Capture the cell that displays the provided text and extract its (x, y) central coordinate. 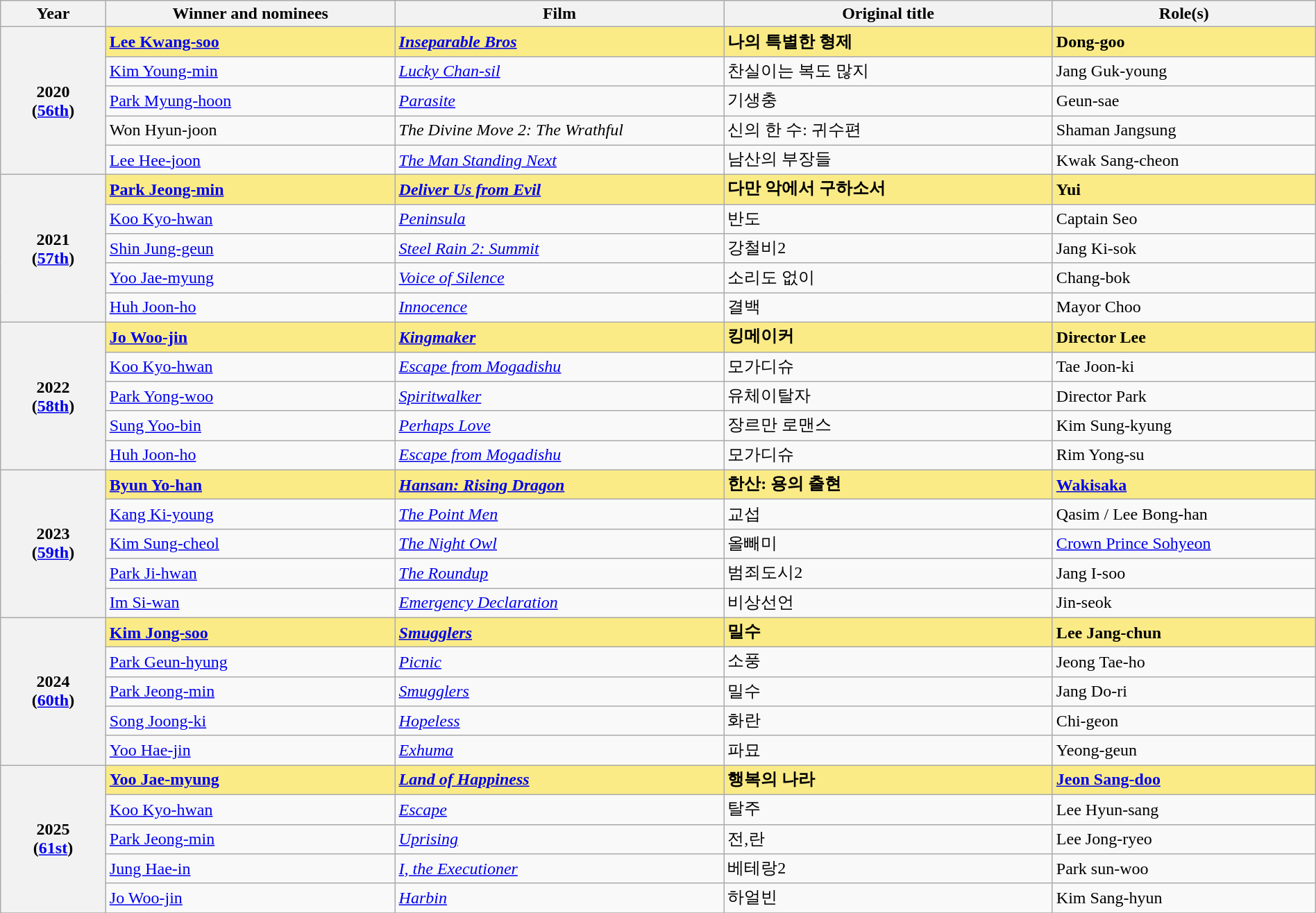
한산: 용의 출현 (888, 484)
Sung Yoo-bin (250, 426)
Byun Yo-han (250, 484)
Jung Hae-in (250, 869)
Qasim / Lee Bong-han (1184, 515)
Im Si-wan (250, 604)
Park Yong-woo (250, 397)
화란 (888, 722)
Innocence (559, 308)
강철비2 (888, 248)
Yeong-geun (1184, 751)
2025(61st) (53, 839)
The Point Men (559, 515)
The Night Owl (559, 544)
Hansan: Rising Dragon (559, 484)
Picnic (559, 662)
Jin-seok (1184, 604)
Chi-geon (1184, 722)
Park Geun-hyung (250, 662)
Parasite (559, 101)
탈주 (888, 809)
소리도 없이 (888, 278)
Park Myung-hoon (250, 101)
하얼빈 (888, 898)
비상선언 (888, 604)
Kim Young-min (250, 71)
Director Park (1184, 397)
Role(s) (1184, 14)
Mayor Choo (1184, 308)
Deliver Us from Evil (559, 190)
Song Joong-ki (250, 722)
반도 (888, 219)
Director Lee (1184, 337)
2020(56th) (53, 101)
장르만 로맨스 (888, 426)
Spiritwalker (559, 397)
나의 특별한 형제 (888, 42)
Original title (888, 14)
교섭 (888, 515)
Jang Do-ri (1184, 691)
결백 (888, 308)
Kim Sang-hyun (1184, 898)
Lee Hyun-sang (1184, 809)
Lee Jong-ryeo (1184, 839)
Jang Guk-young (1184, 71)
Lee Kwang-soo (250, 42)
Peninsula (559, 219)
Lee Jang-сhun (1184, 633)
Shin Jung-geun (250, 248)
Film (559, 14)
Winner and nominees (250, 14)
소풍 (888, 662)
Perhaps Love (559, 426)
파묘 (888, 751)
Won Hyun-joon (250, 130)
2023(59th) (53, 544)
Dong-goo (1184, 42)
Kang Ki-young (250, 515)
Kim Sung-kyung (1184, 426)
Lee Hee-joon (250, 160)
Yoo Hae-jin (250, 751)
기생충 (888, 101)
다만 악에서 구하소서 (888, 190)
Land of Happiness (559, 780)
신의 한 수: 귀수편 (888, 130)
Lucky Chan-sil (559, 71)
The Man Standing Next (559, 160)
Jang Ki-sok (1184, 248)
2022(58th) (53, 395)
Crown Prince Sohyeon (1184, 544)
Kwak Sang-cheon (1184, 160)
I, the Executioner (559, 869)
Voice of Silence (559, 278)
Kim Sung-cheol (250, 544)
Jang I-soo (1184, 573)
Steel Rain 2: Summit (559, 248)
Harbin (559, 898)
Jeon Sang-doo (1184, 780)
Hopeless (559, 722)
2021(57th) (53, 248)
킹메이커 (888, 337)
범죄도시2 (888, 573)
Shaman Jangsung (1184, 130)
Geun-sae (1184, 101)
남산의 부장들 (888, 160)
Jeong Tae-ho (1184, 662)
Park sun-woo (1184, 869)
Kim Jong-soo (250, 633)
올빼미 (888, 544)
찬실이는 복도 많지 (888, 71)
Captain Seo (1184, 219)
전,란 (888, 839)
Emergency Declaration (559, 604)
Tae Joon-ki (1184, 366)
Park Ji-hwan (250, 573)
Yui (1184, 190)
Rim Yong-su (1184, 455)
2024(60th) (53, 691)
Chang-bok (1184, 278)
Year (53, 14)
Escape (559, 809)
베테랑2 (888, 869)
Wakisaka (1184, 484)
행복의 나라 (888, 780)
Uprising (559, 839)
The Divine Move 2: The Wrathful (559, 130)
The Roundup (559, 573)
Inseparable Bros (559, 42)
유체이탈자 (888, 397)
Exhuma (559, 751)
Kingmaker (559, 337)
